Return the [x, y] coordinate for the center point of the cell that contains the specified text.  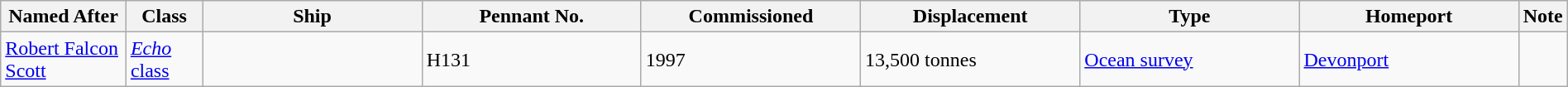
Echo class [164, 60]
Class [164, 17]
Pennant No. [531, 17]
Robert Falcon Scott [64, 60]
1997 [751, 60]
H131 [531, 60]
Devonport [1409, 60]
Homeport [1409, 17]
Ocean survey [1189, 60]
Named After [64, 17]
Ship [313, 17]
13,500 tonnes [971, 60]
Displacement [971, 17]
Type [1189, 17]
Note [1543, 17]
Commissioned [751, 17]
